Determine the [x, y] coordinate at the center of the cell enclosing the given text.  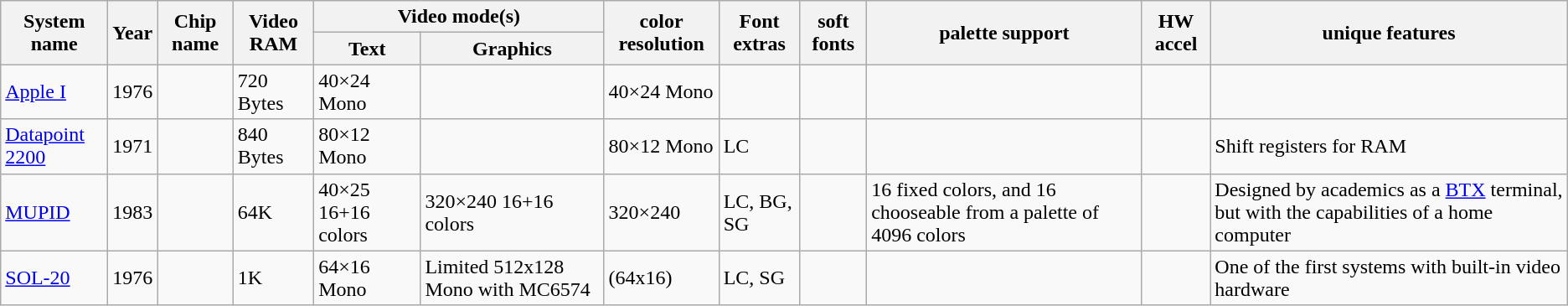
64×16 Mono [367, 278]
320×240 16+16 colors [513, 212]
720 Bytes [273, 92]
SOL-20 [54, 278]
1983 [132, 212]
System name [54, 33]
Designed by academics as a BTX terminal, but with the capabilities of a home computer [1389, 212]
Shift registers for RAM [1389, 146]
1971 [132, 146]
unique features [1389, 33]
MUPID [54, 212]
Graphics [513, 49]
LC [759, 146]
16 fixed colors, and 16 chooseable from a palette of 4096 colors [1005, 212]
Apple I [54, 92]
Chip name [195, 33]
LC, SG [759, 278]
840 Bytes [273, 146]
Year [132, 33]
HW accel [1176, 33]
Text [367, 49]
One of the first systems with built-in video hardware [1389, 278]
320×240 [662, 212]
Limited 512x128 Mono with MC6574 [513, 278]
40×25 16+16 colors [367, 212]
color resolution [662, 33]
soft fonts [833, 33]
palette support [1005, 33]
Datapoint 2200 [54, 146]
(64x16) [662, 278]
Video RAM [273, 33]
Font extras [759, 33]
LC, BG, SG [759, 212]
64K [273, 212]
Video mode(s) [459, 17]
1K [273, 278]
